Pinpoint the cell where the given text exists, returning its (X, Y) midpoint coordinate. 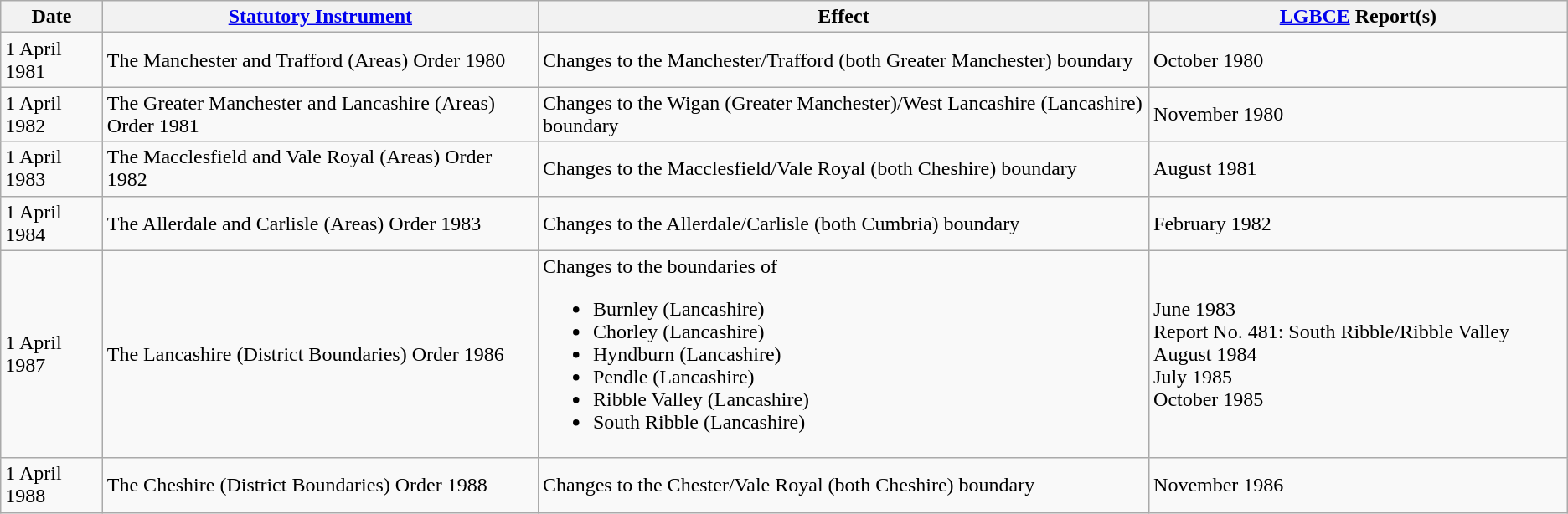
1 April 1987 (52, 354)
June 1983Report No. 481: South Ribble/Ribble Valley August 1984 July 1985 October 1985 (1359, 354)
Changes to the Manchester/Trafford (both Greater Manchester) boundary (843, 60)
The Cheshire (District Boundaries) Order 1988 (320, 486)
1 April 1984 (52, 223)
Changes to the Macclesfield/Vale Royal (both Cheshire) boundary (843, 169)
1 April 1982 (52, 114)
February 1982 (1359, 223)
The Greater Manchester and Lancashire (Areas) Order 1981 (320, 114)
The Allerdale and Carlisle (Areas) Order 1983 (320, 223)
The Macclesfield and Vale Royal (Areas) Order 1982 (320, 169)
LGBCE Report(s) (1359, 17)
Date (52, 17)
Changes to the Allerdale/Carlisle (both Cumbria) boundary (843, 223)
November 1980 (1359, 114)
Effect (843, 17)
October 1980 (1359, 60)
The Lancashire (District Boundaries) Order 1986 (320, 354)
1 April 1983 (52, 169)
1 April 1988 (52, 486)
Statutory Instrument (320, 17)
August 1981 (1359, 169)
Changes to the Chester/Vale Royal (both Cheshire) boundary (843, 486)
November 1986 (1359, 486)
The Manchester and Trafford (Areas) Order 1980 (320, 60)
Changes to the Wigan (Greater Manchester)/West Lancashire (Lancashire) boundary (843, 114)
1 April 1981 (52, 60)
